Pinpoint the cell where the given text exists, returning its [X, Y] midpoint coordinate. 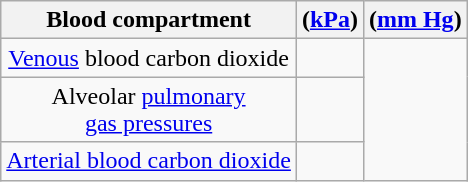
Alveolar pulmonarygas pressures [149, 110]
(mm Hg) [415, 20]
Blood compartment [149, 20]
Venous blood carbon dioxide [149, 58]
(kPa) [330, 20]
Arterial blood carbon dioxide [149, 161]
